Determine the (x, y) coordinate at the center of the cell enclosing the given text.  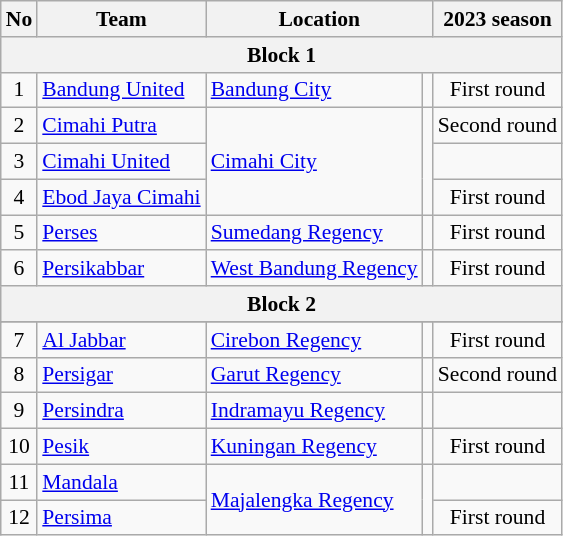
Majalengka Regency (314, 500)
Persikabbar (121, 269)
No (20, 19)
Cimahi Putra (121, 126)
4 (20, 197)
West Bandung Regency (314, 269)
7 (20, 340)
2 (20, 126)
Perses (121, 233)
Cimahi City (314, 162)
Ebod Jaya Cimahi (121, 197)
Bandung United (121, 90)
9 (20, 411)
1 (20, 90)
Sumedang Regency (314, 233)
6 (20, 269)
Al Jabbar (121, 340)
Garut Regency (314, 375)
Cimahi United (121, 162)
Pesik (121, 447)
Persigar (121, 375)
Location (320, 19)
12 (20, 518)
Block 1 (282, 55)
Team (121, 19)
5 (20, 233)
Mandala (121, 482)
Indramayu Regency (314, 411)
Kuningan Regency (314, 447)
Block 2 (282, 304)
8 (20, 375)
Persindra (121, 411)
3 (20, 162)
2023 season (498, 19)
Cirebon Regency (314, 340)
11 (20, 482)
Persima (121, 518)
Bandung City (314, 90)
10 (20, 447)
